Find where the given text appears and provide that cell's center as [X, Y] coordinate. 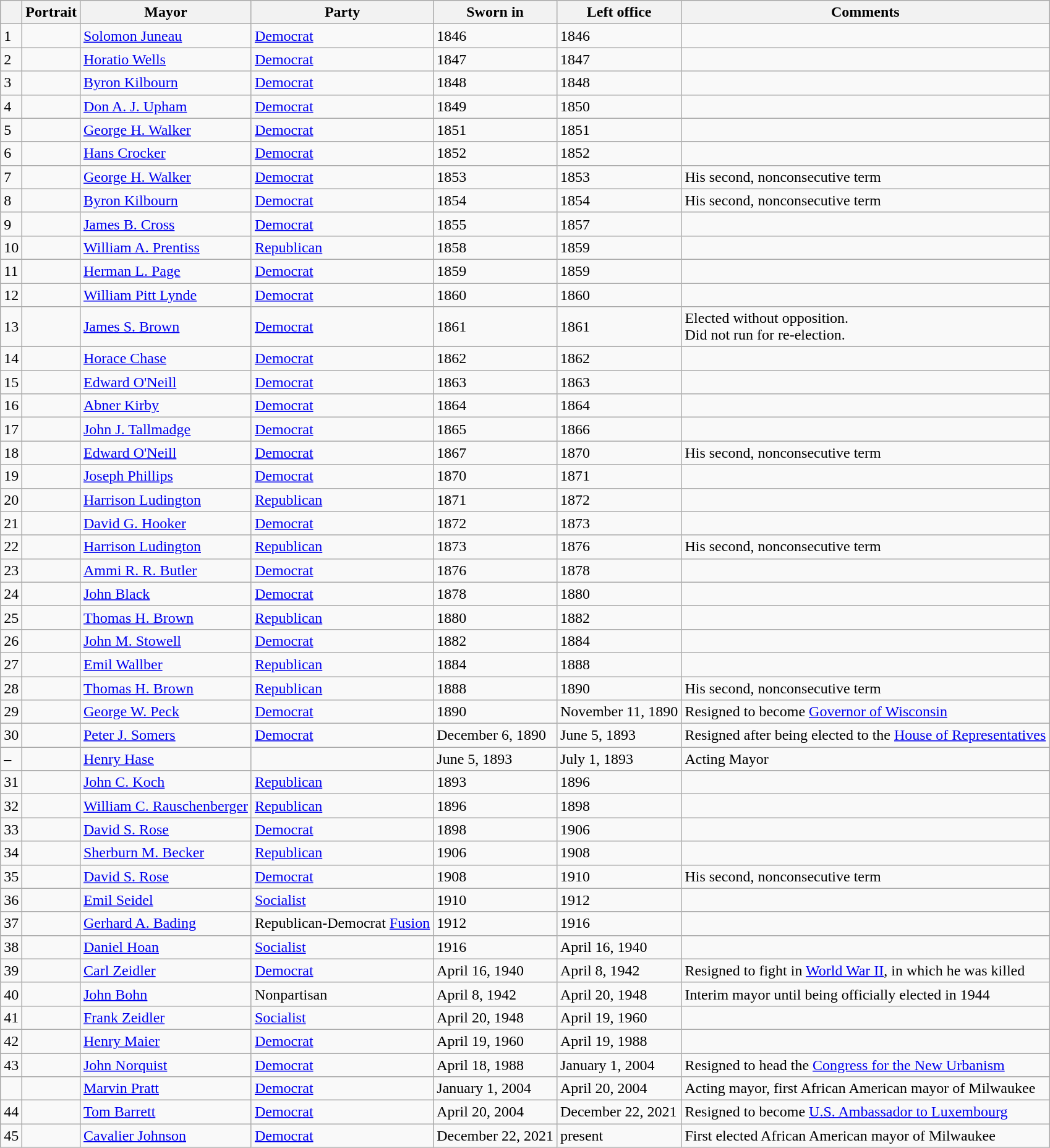
41 [11, 1017]
Acting mayor, first African American mayor of Milwaukee [866, 1089]
Tom Barrett [166, 1112]
April 18, 1988 [495, 1064]
George W. Peck [166, 712]
3 [11, 83]
Resigned to become Governor of Wisconsin [866, 712]
April 19, 1988 [618, 1041]
Left office [618, 12]
First elected African American mayor of Milwaukee [866, 1136]
24 [11, 594]
Sworn in [495, 12]
Joseph Phillips [166, 476]
Resigned to become U.S. Ambassador to Luxembourg [866, 1112]
32 [11, 806]
7 [11, 177]
19 [11, 476]
Carl Zeidler [166, 970]
1866 [618, 429]
Republican-Democrat Fusion [342, 923]
– [11, 759]
Nonpartisan [342, 994]
27 [11, 664]
John Bohn [166, 994]
Party [342, 12]
Gerhard A. Bading [166, 923]
14 [11, 359]
18 [11, 453]
31 [11, 782]
Emil Wallber [166, 664]
4 [11, 106]
Frank Zeidler [166, 1017]
22 [11, 547]
12 [11, 295]
Sherburn M. Becker [166, 853]
Herman L. Page [166, 271]
44 [11, 1112]
Acting Mayor [866, 759]
William C. Rauschenberger [166, 806]
Horace Chase [166, 359]
present [618, 1136]
Abner Kirby [166, 406]
16 [11, 406]
William Pitt Lynde [166, 295]
45 [11, 1136]
John Black [166, 594]
10 [11, 247]
42 [11, 1041]
Solomon Juneau [166, 36]
36 [11, 900]
Henry Maier [166, 1041]
1855 [495, 224]
2 [11, 59]
William A. Prentiss [166, 247]
Resigned to fight in World War II, in which he was killed [866, 970]
David G. Hooker [166, 523]
1850 [618, 106]
21 [11, 523]
Emil Seidel [166, 900]
1858 [495, 247]
25 [11, 617]
Mayor [166, 12]
1849 [495, 106]
39 [11, 970]
26 [11, 641]
July 1, 1893 [618, 759]
Resigned to head the Congress for the New Urbanism [866, 1064]
Don A. J. Upham [166, 106]
5 [11, 130]
Ammi R. R. Butler [166, 570]
Daniel Hoan [166, 947]
9 [11, 224]
43 [11, 1064]
Elected without opposition.Did not run for re-election. [866, 327]
1857 [618, 224]
Henry Hase [166, 759]
John J. Tallmadge [166, 429]
Portrait [51, 12]
17 [11, 429]
John Norquist [166, 1064]
34 [11, 853]
Comments [866, 12]
Horatio Wells [166, 59]
35 [11, 876]
1893 [495, 782]
11 [11, 271]
Marvin Pratt [166, 1089]
28 [11, 688]
13 [11, 327]
6 [11, 153]
John C. Koch [166, 782]
James B. Cross [166, 224]
December 6, 1890 [495, 735]
40 [11, 994]
Interim mayor until being officially elected in 1944 [866, 994]
30 [11, 735]
33 [11, 829]
29 [11, 712]
8 [11, 200]
John M. Stowell [166, 641]
Peter J. Somers [166, 735]
James S. Brown [166, 327]
20 [11, 500]
37 [11, 923]
Resigned after being elected to the House of Representatives [866, 735]
23 [11, 570]
Hans Crocker [166, 153]
15 [11, 382]
November 11, 1890 [618, 712]
38 [11, 947]
Cavalier Johnson [166, 1136]
1865 [495, 429]
1 [11, 36]
1867 [495, 453]
